Return [X, Y] of the center of cell containing provided text 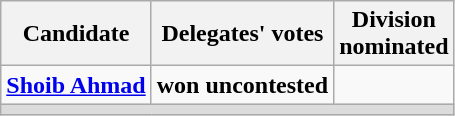
Delegates' votes [242, 34]
Candidate [76, 34]
Shoib Ahmad [76, 85]
Divisionnominated [394, 34]
won uncontested [242, 85]
